Capture the cell that displays the provided text and extract its [X, Y] central coordinate. 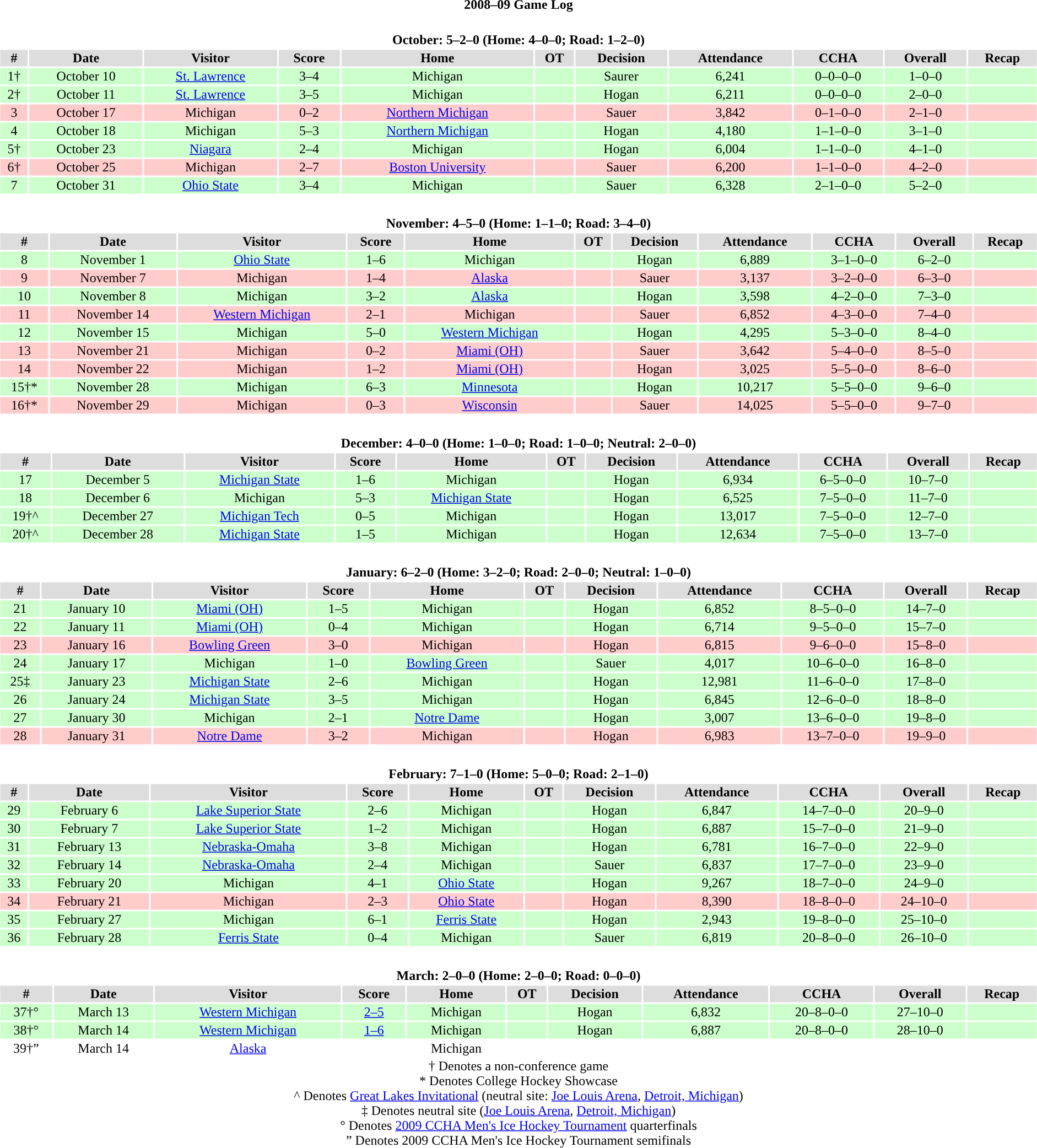
13 [24, 351]
2–3 [378, 901]
15†* [24, 387]
October 10 [86, 77]
6,241 [731, 77]
6–1 [378, 920]
17–8–0 [926, 682]
8–5–0–0 [833, 609]
February 13 [89, 847]
6–3–0 [935, 278]
31 [13, 847]
3,598 [755, 296]
9–6–0–0 [833, 645]
17–7–0–0 [829, 865]
Michigan Tech [260, 516]
January 31 [97, 736]
28–10–0 [920, 1030]
30 [13, 828]
6,004 [731, 149]
January 23 [97, 682]
6,832 [705, 1012]
Minnesota [489, 387]
3 [14, 113]
January 24 [97, 699]
27–10–0 [920, 1012]
6,837 [717, 865]
18 [25, 498]
November 7 [112, 278]
8–6–0 [935, 369]
12,634 [738, 534]
21–9–0 [923, 828]
24 [20, 663]
January 11 [97, 627]
26 [20, 699]
October 25 [86, 167]
13–7–0–0 [833, 736]
16–8–0 [926, 663]
25‡ [20, 682]
14–7–0 [926, 609]
January 17 [97, 663]
18–8–0 [926, 699]
February: 7–1–0 (Home: 5–0–0; Road: 2–1–0) [518, 774]
October 18 [86, 131]
1–4 [376, 278]
20†^ [25, 534]
13,017 [738, 516]
November 8 [112, 296]
6–5–0–0 [843, 480]
26–10–0 [923, 937]
0–3 [376, 405]
13–6–0–0 [833, 718]
February 28 [89, 937]
4,295 [755, 332]
4 [14, 131]
13–7–0 [928, 534]
6,328 [731, 186]
6–2–0 [935, 260]
21 [20, 609]
25–10–0 [923, 920]
January 10 [97, 609]
3,642 [755, 351]
19–8–0 [926, 718]
8,390 [717, 901]
January 16 [97, 645]
22–9–0 [923, 847]
November 29 [112, 405]
6–3 [376, 387]
19–9–0 [926, 736]
12–7–0 [928, 516]
14 [24, 369]
27 [20, 718]
1–0 [338, 663]
4–3–0–0 [854, 315]
3–2–0–0 [854, 278]
2–5 [374, 1012]
14–7–0–0 [829, 811]
6,847 [717, 811]
36 [13, 937]
3–1–0–0 [854, 260]
16–7–0–0 [829, 847]
November: 4–5–0 (Home: 1–1–0; Road: 3–4–0) [518, 223]
6,934 [738, 480]
December 5 [118, 480]
March 13 [104, 1012]
March: 2–0–0 (Home: 2–0–0; Road: 0–0–0) [518, 976]
4–1–0 [926, 149]
4,017 [720, 663]
5† [14, 149]
February 14 [89, 865]
6,714 [720, 627]
22 [20, 627]
6,200 [731, 167]
5–0 [376, 332]
2,943 [717, 920]
3–8 [378, 847]
33 [13, 883]
February 21 [89, 901]
November 14 [112, 315]
39†” [26, 1049]
6† [14, 167]
16†* [24, 405]
4,180 [731, 131]
9 [24, 278]
7–3–0 [935, 296]
0–1–0–0 [838, 113]
2–1–0–0 [838, 186]
Niagara [210, 149]
December 6 [118, 498]
January: 6–2–0 (Home: 3–2–0; Road: 2–0–0; Neutral: 1–0–0) [518, 573]
October 31 [86, 186]
October 23 [86, 149]
9–7–0 [935, 405]
2† [14, 94]
0–5 [365, 516]
11 [24, 315]
8–4–0 [935, 332]
18–8–0–0 [829, 901]
5–4–0–0 [854, 351]
6,845 [720, 699]
October: 5–2–0 (Home: 4–0–0; Road: 1–2–0) [518, 40]
10–6–0–0 [833, 663]
12,981 [720, 682]
38†° [26, 1030]
December 27 [118, 516]
6,525 [738, 498]
Wisconsin [489, 405]
Boston University [438, 167]
6,211 [731, 94]
8 [24, 260]
November 15 [112, 332]
2–0–0 [926, 94]
3,137 [755, 278]
9,267 [717, 883]
11–7–0 [928, 498]
15–8–0 [926, 645]
November 1 [112, 260]
6,781 [717, 847]
3,842 [731, 113]
12–6–0–0 [833, 699]
8–5–0 [935, 351]
15–7–0–0 [829, 828]
3,007 [720, 718]
February 6 [89, 811]
17 [25, 480]
23–9–0 [923, 865]
January 30 [97, 718]
19†^ [25, 516]
2–1–0 [926, 113]
18–7–0–0 [829, 883]
32 [13, 865]
28 [20, 736]
November 21 [112, 351]
3,025 [755, 369]
February 7 [89, 828]
Saurer [622, 77]
20–9–0 [923, 811]
4–2–0–0 [854, 296]
October 11 [86, 94]
4–1 [378, 883]
2–7 [309, 167]
6,815 [720, 645]
November 28 [112, 387]
7–4–0 [935, 315]
1–0–0 [926, 77]
10,217 [755, 387]
6,983 [720, 736]
6,889 [755, 260]
3–0 [338, 645]
6,819 [717, 937]
9–5–0–0 [833, 627]
24–9–0 [923, 883]
29 [13, 811]
10 [24, 296]
12 [24, 332]
February 20 [89, 883]
October 17 [86, 113]
37†° [26, 1012]
9–6–0 [935, 387]
February 27 [89, 920]
23 [20, 645]
34 [13, 901]
1† [14, 77]
November 22 [112, 369]
14,025 [755, 405]
4–2–0 [926, 167]
7 [14, 186]
10–7–0 [928, 480]
35 [13, 920]
5–2–0 [926, 186]
5–3–0–0 [854, 332]
December 28 [118, 534]
11–6–0–0 [833, 682]
3–1–0 [926, 131]
24–10–0 [923, 901]
December: 4–0–0 (Home: 1–0–0; Road: 1–0–0; Neutral: 2–0–0) [518, 444]
19–8–0–0 [829, 920]
15–7–0 [926, 627]
